For the text-containing cell, return its midpoint in (X, Y) coordinate format. 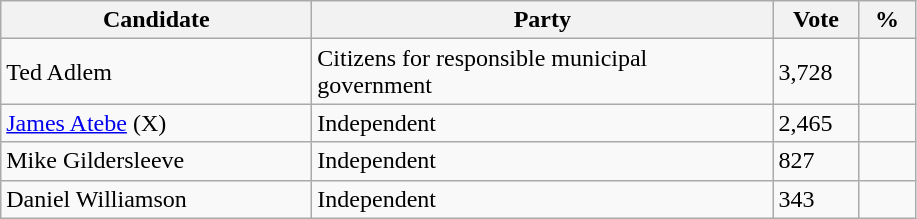
Mike Gildersleeve (156, 161)
827 (816, 161)
3,728 (816, 72)
2,465 (816, 123)
Candidate (156, 20)
Daniel Williamson (156, 199)
James Atebe (X) (156, 123)
Citizens for responsible municipal government (542, 72)
Ted Adlem (156, 72)
Party (542, 20)
Vote (816, 20)
343 (816, 199)
% (887, 20)
